Provide the (x, y) coordinate of the cell's center where the given text is located.  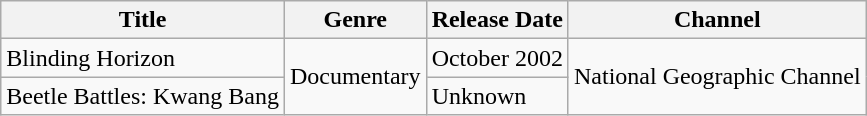
Release Date (497, 20)
Blinding Horizon (143, 58)
Unknown (497, 96)
Channel (717, 20)
Title (143, 20)
October 2002 (497, 58)
Beetle Battles: Kwang Bang (143, 96)
Documentary (355, 77)
Genre (355, 20)
National Geographic Channel (717, 77)
